Search for the cell housing the specified text and yield its [x, y] center coordinate. 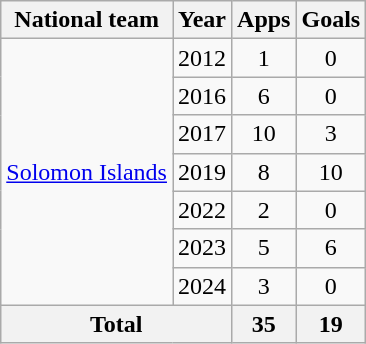
2 [264, 210]
2016 [202, 96]
Solomon Islands [87, 172]
2017 [202, 134]
2023 [202, 248]
Year [202, 20]
35 [264, 324]
5 [264, 248]
8 [264, 172]
2024 [202, 286]
2022 [202, 210]
National team [87, 20]
2012 [202, 58]
19 [331, 324]
Goals [331, 20]
Total [116, 324]
1 [264, 58]
Apps [264, 20]
2019 [202, 172]
